Identify which cell holds the provided text, then report its (x, y) central coordinate. 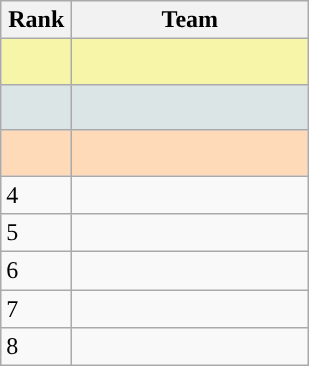
5 (36, 233)
7 (36, 309)
Rank (36, 20)
4 (36, 195)
6 (36, 271)
Team (190, 20)
8 (36, 347)
